Search for the cell housing the specified text and yield its [X, Y] center coordinate. 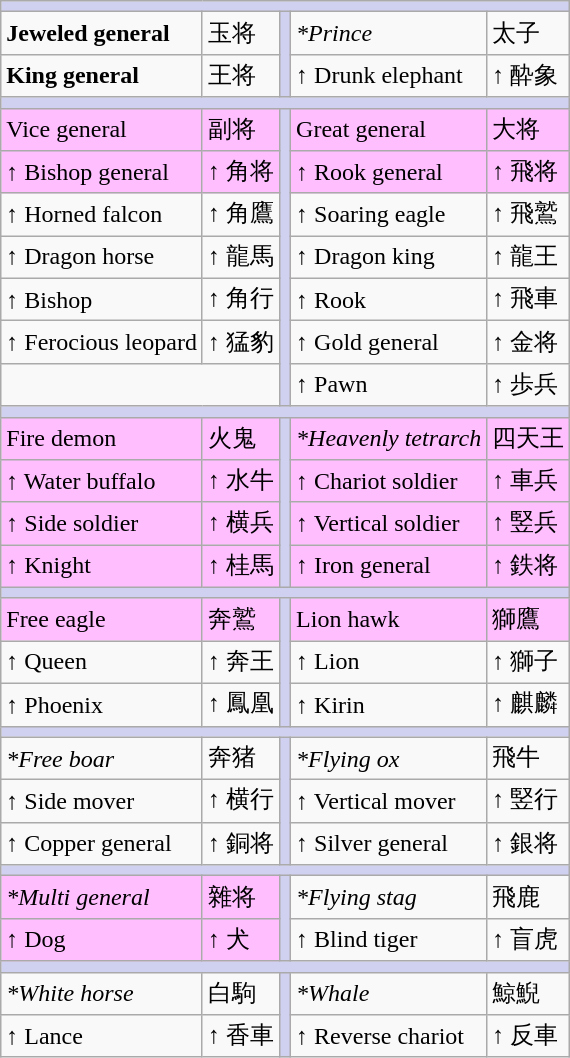
↑ 角行 [240, 300]
↑ Chariot soldier [389, 482]
↑ 竪兵 [528, 524]
↑ Bishop [102, 300]
飛鹿 [528, 898]
*Multi general [102, 898]
↑ 竪行 [528, 802]
↑ 反車 [528, 1036]
↑ Lion [389, 662]
*Flying stag [389, 898]
↑ 龍王 [528, 258]
↑ 角将 [240, 172]
*White horse [102, 994]
↑ Phoenix [102, 704]
↑ 麒麟 [528, 704]
↑ 飛鷲 [528, 214]
↑ Dog [102, 940]
*Heavenly tetrarch [389, 438]
↑ 飛将 [528, 172]
↑ 鳳凰 [240, 704]
玉将 [240, 34]
↑ Ferocious leopard [102, 342]
↑ 水牛 [240, 482]
↑ Rook [389, 300]
Free eagle [102, 620]
↑ Dragon king [389, 258]
*Free boar [102, 758]
↑ Copper general [102, 844]
↑ 獅子 [528, 662]
↑ 猛豹 [240, 342]
↑ Side mover [102, 802]
飛牛 [528, 758]
↑ Iron general [389, 566]
四天王 [528, 438]
Vice general [102, 130]
↑ Vertical mover [389, 802]
↑ 銅将 [240, 844]
*Whale [389, 994]
雜将 [240, 898]
↑ 車兵 [528, 482]
奔猪 [240, 758]
大将 [528, 130]
↑ 横兵 [240, 524]
太子 [528, 34]
↑ Reverse chariot [389, 1036]
↑ 盲虎 [528, 940]
↑ 鉄将 [528, 566]
↑ Water buffalo [102, 482]
↑ Side soldier [102, 524]
↑ 横行 [240, 802]
獅鷹 [528, 620]
↑ Knight [102, 566]
Great general [389, 130]
King general [102, 76]
↑ Silver general [389, 844]
↑ 香車 [240, 1036]
↑ Blind tiger [389, 940]
王将 [240, 76]
↑ Gold general [389, 342]
↑ Soaring eagle [389, 214]
↑ Kirin [389, 704]
↑ Dragon horse [102, 258]
↑ Drunk elephant [389, 76]
↑ 龍馬 [240, 258]
↑ 角鷹 [240, 214]
↑ 金将 [528, 342]
↑ 歩兵 [528, 384]
*Flying ox [389, 758]
奔鷲 [240, 620]
白駒 [240, 994]
↑ Pawn [389, 384]
↑ Queen [102, 662]
Lion hawk [389, 620]
↑ Horned falcon [102, 214]
↑ 犬 [240, 940]
↑ Rook general [389, 172]
副将 [240, 130]
↑ Bishop general [102, 172]
↑ Vertical soldier [389, 524]
*Prince [389, 34]
Jeweled general [102, 34]
Fire demon [102, 438]
↑ 酔象 [528, 76]
↑ 飛車 [528, 300]
火鬼 [240, 438]
↑ 銀将 [528, 844]
鯨鯢 [528, 994]
↑ 桂馬 [240, 566]
↑ 奔王 [240, 662]
↑ Lance [102, 1036]
